Scan for the cell matching the given text and deliver its (x, y) coordinate at center. 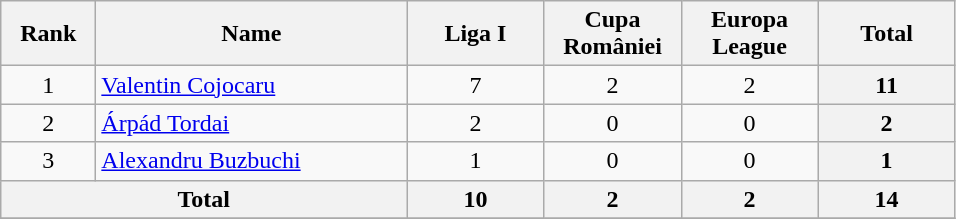
Árpád Tordai (252, 123)
7 (476, 85)
Cupa României (612, 34)
Name (252, 34)
Alexandru Buzbuchi (252, 161)
Valentin Cojocaru (252, 85)
Liga I (476, 34)
11 (886, 85)
14 (886, 199)
Europa League (750, 34)
3 (48, 161)
10 (476, 199)
Rank (48, 34)
